Identify which cell holds the provided text, then report its [x, y] central coordinate. 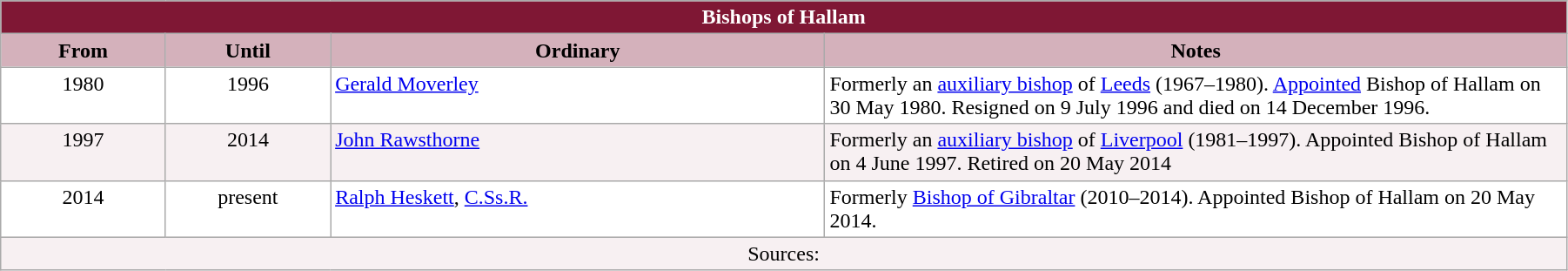
1980 [84, 96]
Formerly an auxiliary bishop of Liverpool (1981–1997). Appointed Bishop of Hallam on 4 June 1997. Retired on 20 May 2014 [1196, 152]
present [247, 209]
Gerald Moverley [578, 96]
Notes [1196, 51]
1996 [247, 96]
Ralph Heskett, C.Ss.R. [578, 209]
From [84, 51]
Until [247, 51]
Bishops of Hallam [784, 17]
Formerly an auxiliary bishop of Leeds (1967–1980). Appointed Bishop of Hallam on 30 May 1980. Resigned on 9 July 1996 and died on 14 December 1996. [1196, 96]
Formerly Bishop of Gibraltar (2010–2014). Appointed Bishop of Hallam on 20 May 2014. [1196, 209]
Sources: [784, 254]
John Rawsthorne [578, 152]
Ordinary [578, 51]
1997 [84, 152]
